Locate the cell with the specified text and output its (x, y) center coordinate. 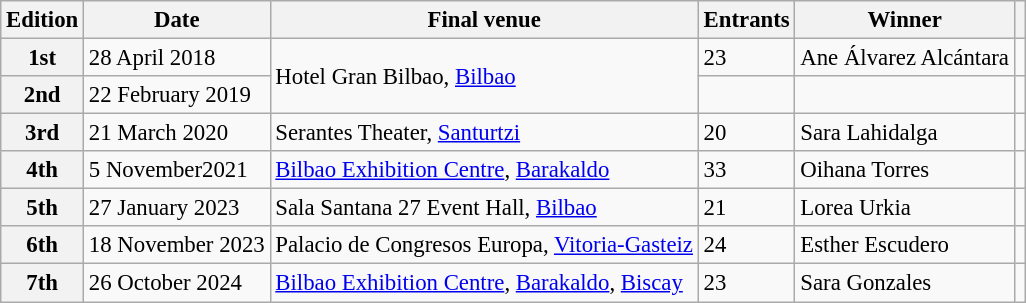
Palacio de Congresos Europa, Vitoria-Gasteiz (484, 245)
Lorea Urkia (904, 208)
24 (746, 245)
5th (42, 208)
Ane Álvarez Alcántara (904, 58)
3rd (42, 133)
27 January 2023 (177, 208)
Entrants (746, 20)
Bilbao Exhibition Centre, Barakaldo (484, 170)
Sara Lahidalga (904, 133)
5 November2021 (177, 170)
18 November 2023 (177, 245)
21 (746, 208)
22 February 2019 (177, 95)
Date (177, 20)
28 April 2018 (177, 58)
Sala Santana 27 Event Hall, Bilbao (484, 208)
33 (746, 170)
21 March 2020 (177, 133)
Oihana Torres (904, 170)
6th (42, 245)
Sara Gonzales (904, 283)
Hotel Gran Bilbao, Bilbao (484, 76)
20 (746, 133)
4th (42, 170)
Final venue (484, 20)
Bilbao Exhibition Centre, Barakaldo, Biscay (484, 283)
Serantes Theater, Santurtzi (484, 133)
26 October 2024 (177, 283)
1st (42, 58)
Esther Escudero (904, 245)
Edition (42, 20)
7th (42, 283)
Winner (904, 20)
2nd (42, 95)
